Capture the cell that displays the provided text and extract its [X, Y] central coordinate. 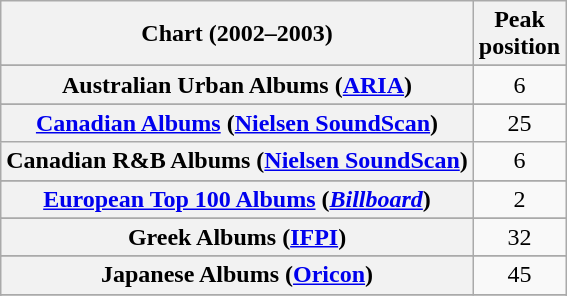
Australian Urban Albums (ARIA) [238, 85]
Peakposition [519, 34]
Canadian Albums (Nielsen SoundScan) [238, 123]
25 [519, 123]
European Top 100 Albums (Billboard) [238, 199]
32 [519, 237]
45 [519, 275]
Chart (2002–2003) [238, 34]
Canadian R&B Albums (Nielsen SoundScan) [238, 161]
Japanese Albums (Oricon) [238, 275]
Greek Albums (IFPI) [238, 237]
2 [519, 199]
